Output the (x, y) coordinate of the center of the cell containing the given text.  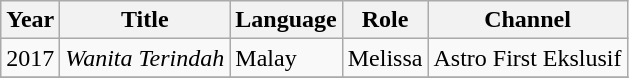
Language (286, 20)
Malay (286, 58)
Channel (528, 20)
Title (145, 20)
Wanita Terindah (145, 58)
Melissa (385, 58)
Year (30, 20)
2017 (30, 58)
Astro First Ekslusif (528, 58)
Role (385, 20)
